Extract the [x, y] coordinate from the center of the cell holding the provided text.  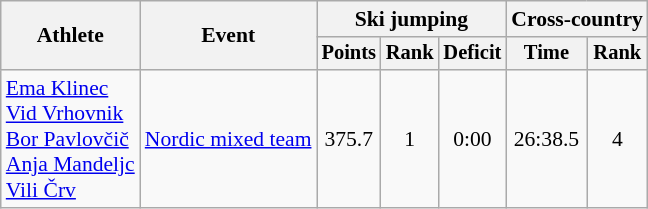
Nordic mixed team [228, 139]
1 [410, 139]
Cross-country [577, 19]
Points [349, 54]
Athlete [70, 36]
Event [228, 36]
Deficit [473, 54]
Ema KlinecVid VrhovnikBor PavlovčičAnja MandeljcVili Črv [70, 139]
0:00 [473, 139]
26:38.5 [546, 139]
4 [618, 139]
375.7 [349, 139]
Ski jumping [412, 19]
Time [546, 54]
